From the cell containing the given text, extract its center point as [x, y] coordinate. 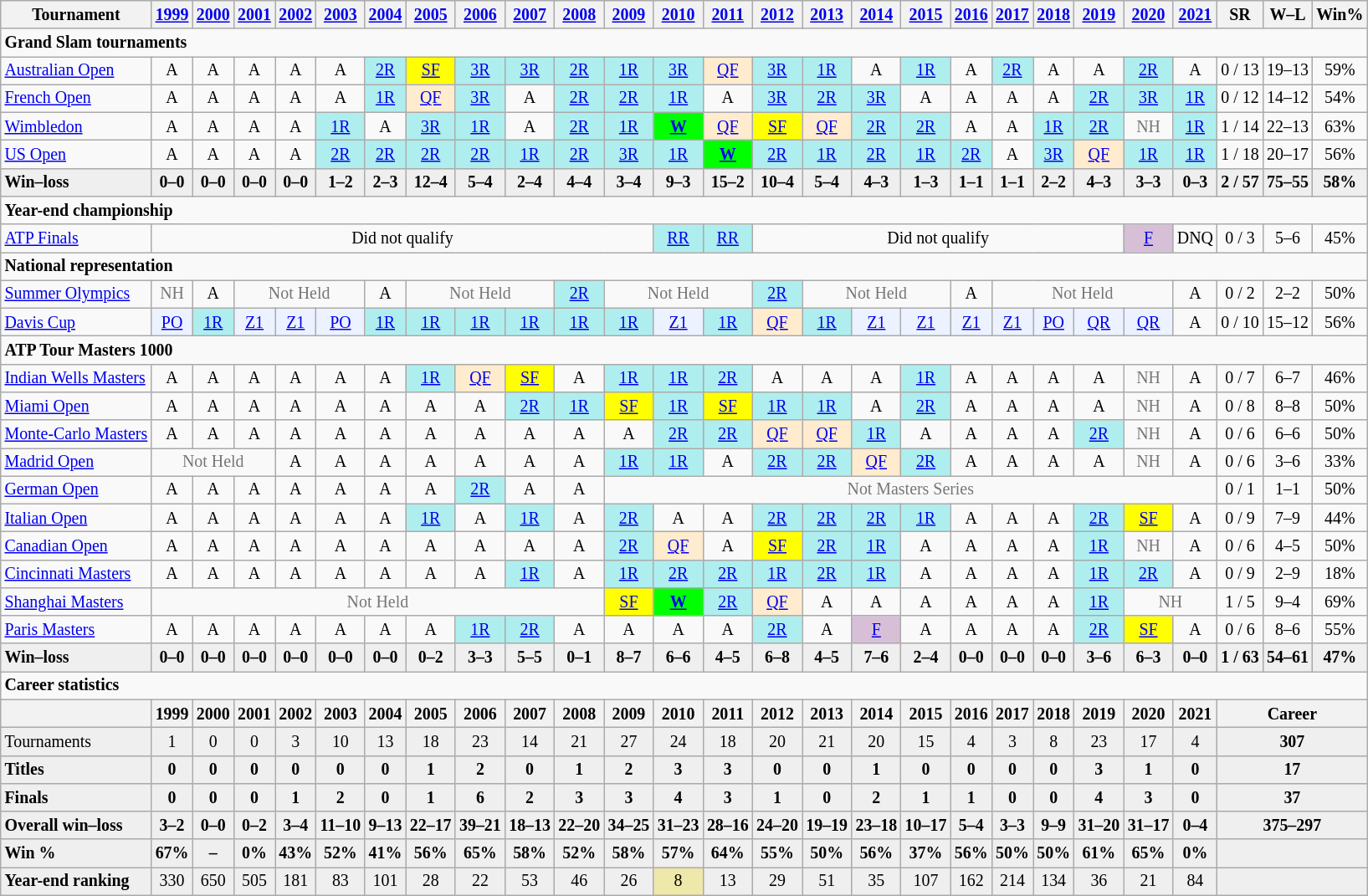
14 [529, 741]
24 [678, 741]
28–16 [728, 825]
5–6 [1287, 238]
4–4 [579, 182]
0 / 8 [1240, 407]
Overall win–loss [76, 825]
11–10 [341, 825]
Year-end championship [684, 211]
27 [629, 741]
6–3 [1148, 658]
Grand Slam tournaments [684, 42]
54–61 [1287, 658]
307 [1292, 741]
83 [341, 882]
1 / 5 [1240, 602]
0 / 13 [1240, 70]
Career [1292, 714]
19–19 [827, 825]
15–12 [1287, 323]
Miami Open [76, 407]
47% [1340, 658]
0–3 [1195, 182]
84 [1195, 882]
181 [296, 882]
Summer Olympics [76, 294]
9–9 [1054, 825]
33% [1340, 462]
64% [728, 853]
14–12 [1287, 99]
8–6 [1287, 629]
375–297 [1292, 825]
9–3 [678, 182]
Cincinnati Masters [76, 574]
43% [296, 853]
6–7 [1287, 378]
0 / 3 [1240, 238]
31–20 [1099, 825]
330 [172, 882]
8–7 [629, 658]
3–2 [172, 825]
Wimbledon [76, 127]
39–21 [480, 825]
57% [678, 853]
18% [1340, 574]
54% [1340, 99]
505 [254, 882]
8–8 [1287, 407]
53 [529, 882]
French Open [76, 99]
ATP Tour Masters 1000 [684, 350]
0–4 [1195, 825]
7–9 [1287, 519]
Canadian Open [76, 545]
Tournaments [76, 741]
– [213, 853]
0 / 10 [1240, 323]
W–L [1287, 15]
63% [1340, 127]
Paris Masters [76, 629]
5–5 [529, 658]
Italian Open [76, 519]
10–4 [776, 182]
31–23 [678, 825]
2–9 [1287, 574]
Davis Cup [76, 323]
German Open [76, 490]
61% [1099, 853]
46% [1340, 378]
Madrid Open [76, 462]
101 [385, 882]
Titles [76, 770]
650 [213, 882]
20–17 [1287, 154]
15 [925, 741]
12–4 [430, 182]
2–3 [385, 182]
22–13 [1287, 127]
0–1 [579, 658]
31–17 [1148, 825]
26 [629, 882]
2 / 57 [1240, 182]
1 / 18 [1240, 154]
22 [480, 882]
0 / 1 [1240, 490]
7–6 [877, 658]
6 [480, 798]
23–18 [877, 825]
Monte-Carlo Masters [76, 433]
45% [1340, 238]
59% [1340, 70]
SR [1240, 15]
0 / 2 [1240, 294]
51 [827, 882]
Win% [1340, 15]
ATP Finals [76, 238]
9–13 [385, 825]
19–13 [1287, 70]
Career statistics [684, 686]
24–20 [776, 825]
0 / 7 [1240, 378]
37 [1292, 798]
1–3 [925, 182]
214 [1012, 882]
18–13 [529, 825]
41% [385, 853]
1–2 [341, 182]
69% [1340, 602]
Tournament [76, 15]
36 [1099, 882]
Win % [76, 853]
34–25 [629, 825]
29 [776, 882]
9–4 [1287, 602]
US Open [76, 154]
22–17 [430, 825]
National representation [684, 266]
DNQ [1195, 238]
15–2 [728, 182]
10 [341, 741]
Finals [76, 798]
Not Masters Series [910, 490]
67% [172, 853]
Year-end ranking [76, 882]
35 [877, 882]
162 [971, 882]
Indian Wells Masters [76, 378]
37% [925, 853]
134 [1054, 882]
1 / 14 [1240, 127]
107 [925, 882]
Shanghai Masters [76, 602]
22–20 [579, 825]
0 / 12 [1240, 99]
46 [579, 882]
6–8 [776, 658]
10–17 [925, 825]
1 / 63 [1240, 658]
Australian Open [76, 70]
28 [430, 882]
75–55 [1287, 182]
44% [1340, 519]
